Detect which cell encompasses the target text, then output its (x, y) center coordinate. 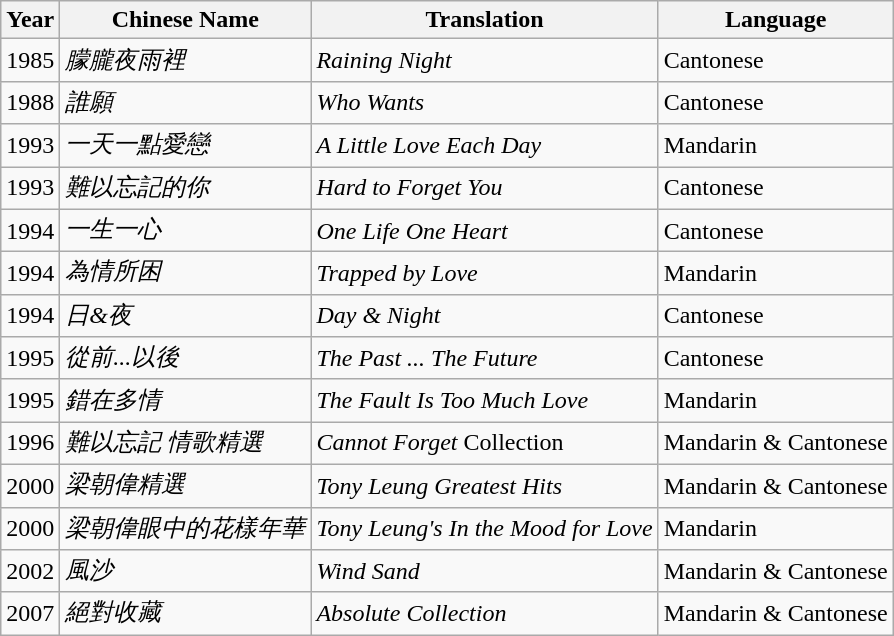
錯在多情 (186, 400)
一天一點愛戀 (186, 146)
1985 (30, 60)
一生一心 (186, 230)
梁朝偉眼中的花樣年華 (186, 528)
Trapped by Love (484, 274)
Absolute Collection (484, 614)
One Life One Heart (484, 230)
風沙 (186, 572)
絕對收藏 (186, 614)
日&夜 (186, 316)
難以忘記 情歌精選 (186, 444)
Raining Night (484, 60)
梁朝偉精選 (186, 486)
Translation (484, 20)
為情所困 (186, 274)
誰願 (186, 102)
Cannot Forget Collection (484, 444)
Wind Sand (484, 572)
從前...以後 (186, 358)
難以忘記的你 (186, 188)
Day & Night (484, 316)
2002 (30, 572)
1996 (30, 444)
Year (30, 20)
The Past ... The Future (484, 358)
2007 (30, 614)
Tony Leung's In the Mood for Love (484, 528)
A Little Love Each Day (484, 146)
朦朧夜雨裡 (186, 60)
Language (776, 20)
Who Wants (484, 102)
Tony Leung Greatest Hits (484, 486)
1988 (30, 102)
Hard to Forget You (484, 188)
Chinese Name (186, 20)
The Fault Is Too Much Love (484, 400)
